Capture the cell that displays the provided text and extract its (x, y) central coordinate. 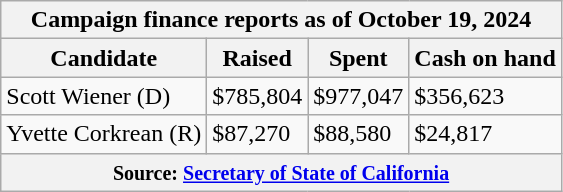
Spent (358, 58)
$24,817 (485, 134)
$977,047 (358, 96)
$88,580 (358, 134)
Campaign finance reports as of October 19, 2024 (282, 20)
Cash on hand (485, 58)
Scott Wiener (D) (104, 96)
Source: Secretary of State of California (282, 172)
Raised (258, 58)
Yvette Corkrean (R) (104, 134)
Candidate (104, 58)
$356,623 (485, 96)
$785,804 (258, 96)
$87,270 (258, 134)
